Return the [x, y] coordinate for the center point of the cell that contains the specified text.  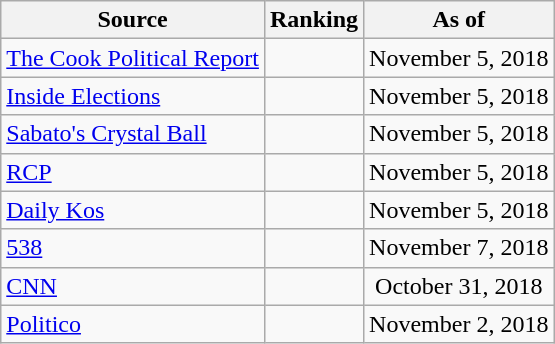
CNN [133, 286]
November 7, 2018 [459, 248]
Daily Kos [133, 210]
Sabato's Crystal Ball [133, 134]
The Cook Political Report [133, 58]
October 31, 2018 [459, 286]
Inside Elections [133, 96]
As of [459, 20]
November 2, 2018 [459, 324]
Source [133, 20]
Ranking [314, 20]
538 [133, 248]
RCP [133, 172]
Politico [133, 324]
